Extract the [x, y] coordinate from the center of the cell holding the provided text.  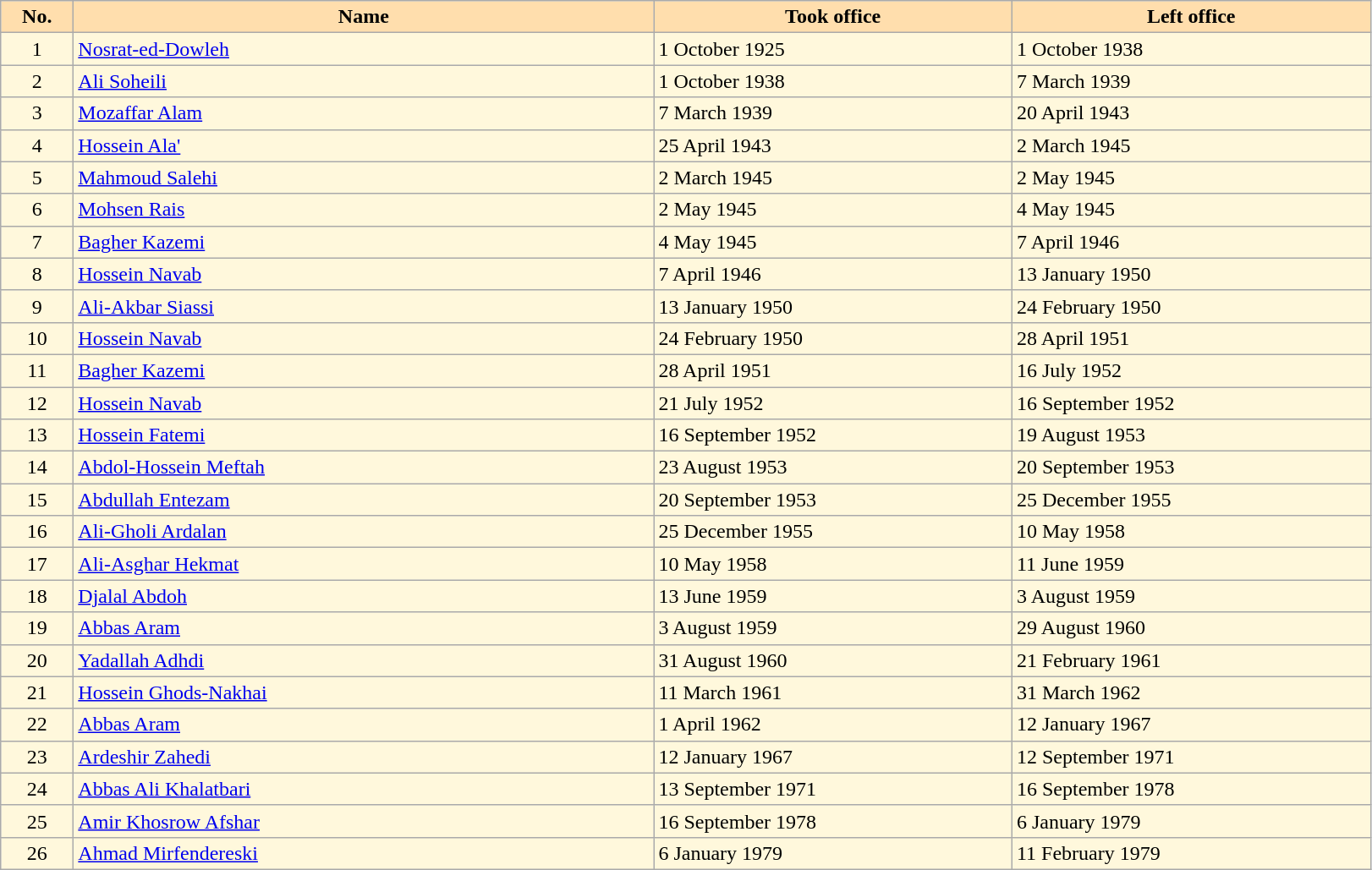
Mahmoud Salehi [364, 178]
Took office [833, 17]
7 [37, 242]
Ali-Akbar Siassi [364, 306]
Left office [1191, 17]
Ali Soheili [364, 81]
Abbas Ali Khalatbari [364, 789]
26 [37, 853]
Hossein Fatemi [364, 435]
31 August 1960 [833, 660]
12 [37, 403]
19 [37, 628]
Abdullah Entezam [364, 500]
31 March 1962 [1191, 692]
9 [37, 306]
Djalal Abdoh [364, 596]
Ardeshir Zahedi [364, 757]
25 April 1943 [833, 145]
3 [37, 113]
5 [37, 178]
1 [37, 49]
11 February 1979 [1191, 853]
No. [37, 17]
21 [37, 692]
19 August 1953 [1191, 435]
Ali-Asghar Hekmat [364, 564]
1 October 1925 [833, 49]
Mozaffar Alam [364, 113]
4 [37, 145]
Ali-Gholi Ardalan [364, 532]
24 [37, 789]
Mohsen Rais [364, 210]
13 [37, 435]
11 June 1959 [1191, 564]
1 April 1962 [833, 725]
11 March 1961 [833, 692]
17 [37, 564]
6 [37, 210]
23 August 1953 [833, 468]
22 [37, 725]
23 [37, 757]
Yadallah Adhdi [364, 660]
Abdol-Hossein Meftah [364, 468]
20 [37, 660]
14 [37, 468]
16 July 1952 [1191, 370]
11 [37, 370]
21 July 1952 [833, 403]
18 [37, 596]
10 [37, 338]
Hossein Ghods-Nakhai [364, 692]
20 April 1943 [1191, 113]
12 September 1971 [1191, 757]
Hossein Ala' [364, 145]
Nosrat-ed-Dowleh [364, 49]
2 [37, 81]
16 [37, 532]
8 [37, 274]
Ahmad Mirfendereski [364, 853]
25 [37, 821]
13 September 1971 [833, 789]
21 February 1961 [1191, 660]
15 [37, 500]
13 June 1959 [833, 596]
Name [364, 17]
29 August 1960 [1191, 628]
Amir Khosrow Afshar [364, 821]
